Scan for the cell matching the given text and deliver its (X, Y) coordinate at center. 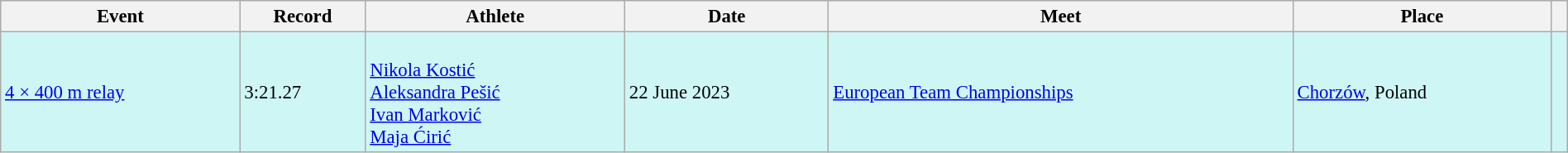
Record (303, 17)
Athlete (495, 17)
22 June 2023 (727, 93)
European Team Championships (1060, 93)
Chorzów, Poland (1422, 93)
Date (727, 17)
Place (1422, 17)
4 × 400 m relay (121, 93)
Meet (1060, 17)
3:21.27 (303, 93)
Event (121, 17)
Nikola KostićAleksandra PešićIvan MarkovićMaja Ćirić (495, 93)
